Find where the given text appears and provide that cell's center as (x, y) coordinate. 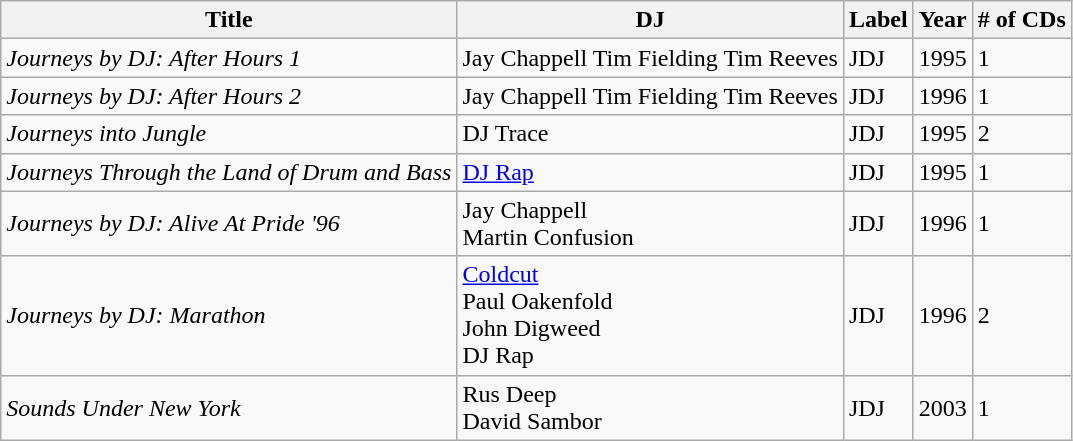
Journeys Through the Land of Drum and Bass (229, 172)
DJ Trace (650, 134)
Journeys by DJ: Alive At Pride '96 (229, 224)
Title (229, 20)
Journeys into Jungle (229, 134)
# of CDs (1022, 20)
Journeys by DJ: After Hours 2 (229, 96)
Journeys by DJ: After Hours 1 (229, 58)
ColdcutPaul OakenfoldJohn DigweedDJ Rap (650, 316)
Sounds Under New York (229, 408)
Label (878, 20)
Jay ChappellMartin Confusion (650, 224)
Year (942, 20)
2003 (942, 408)
Rus DeepDavid Sambor (650, 408)
Journeys by DJ: Marathon (229, 316)
DJ (650, 20)
DJ Rap (650, 172)
